Return the (x, y) coordinate for the center point of the cell that contains the specified text.  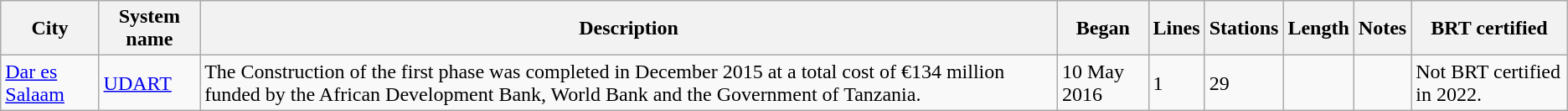
UDART (149, 82)
City (50, 29)
Lines (1176, 29)
Notes (1382, 29)
System name (149, 29)
BRT certified (1489, 29)
Stations (1244, 29)
1 (1176, 82)
Dar es Salaam (50, 82)
10 May 2016 (1102, 82)
Length (1318, 29)
29 (1244, 82)
Began (1102, 29)
Not BRT certified in 2022. (1489, 82)
Description (629, 29)
